Pinpoint the cell where the given text exists, returning its [x, y] midpoint coordinate. 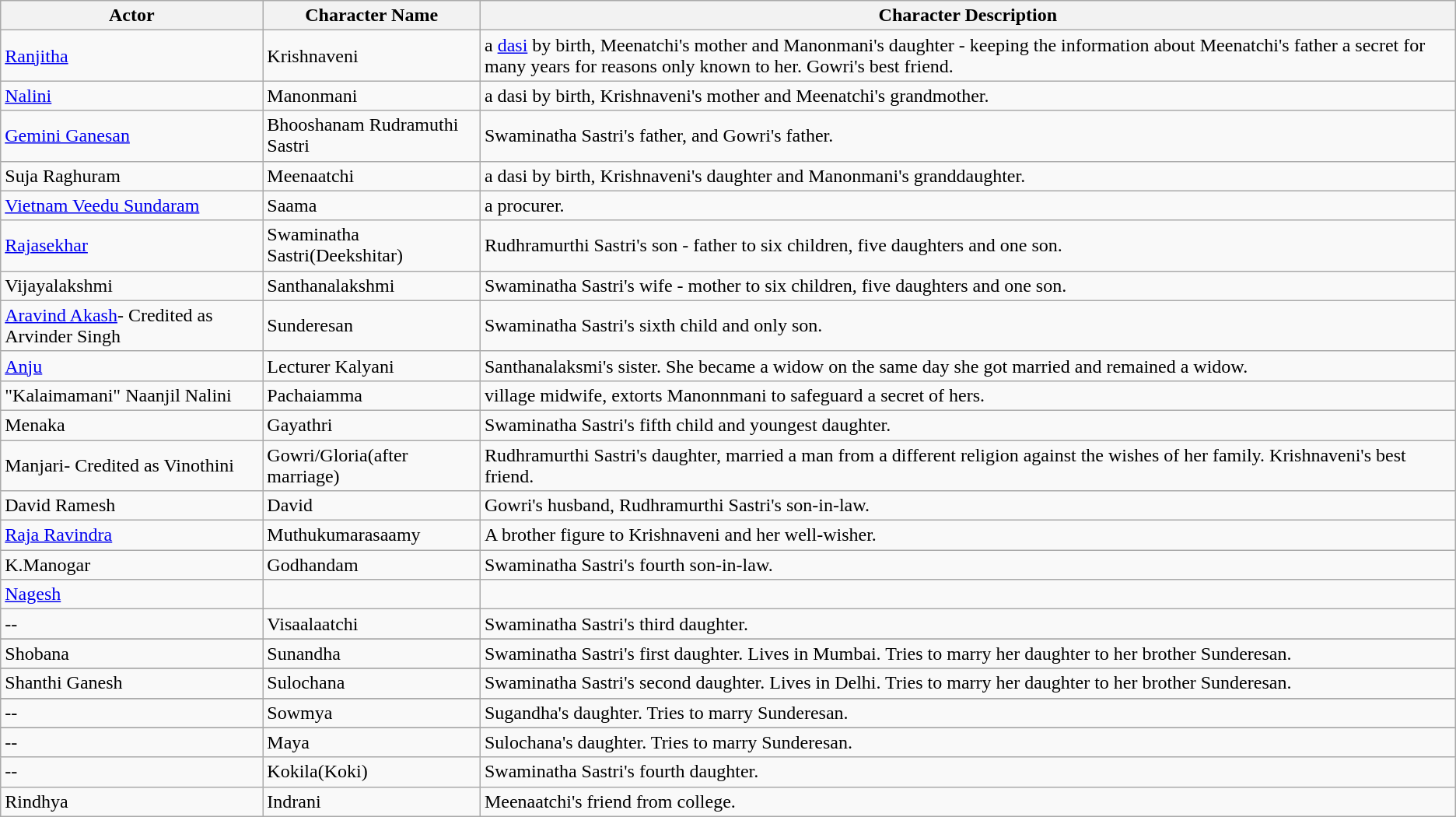
Gemini Ganesan [132, 135]
Sunandha [372, 654]
Shanthi Ganesh [132, 683]
Suja Raghuram [132, 176]
Swaminatha Sastri(Deekshitar) [372, 246]
Sunderesan [372, 325]
Santhanalakshmi [372, 286]
Rindhya [132, 801]
Swaminatha Sastri's fourth daughter. [968, 772]
Meenaatchi's friend from college. [968, 801]
Sowmya [372, 713]
Gowri/Gloria(after marriage) [372, 465]
Gowri's husband, Rudhramurthi Sastri's son-in-law. [968, 506]
Sugandha's daughter. Tries to marry Sunderesan. [968, 713]
Swaminatha Sastri's father, and Gowri's father. [968, 135]
Sulochana [372, 683]
Gayathri [372, 425]
Krishnaveni [372, 56]
"Kalaimamani" Naanjil Nalini [132, 395]
Shobana [132, 654]
Lecturer Kalyani [372, 366]
Maya [372, 742]
Muthukumarasaamy [372, 535]
Swaminatha Sastri's wife - mother to six children, five daughters and one son. [968, 286]
Anju [132, 366]
Visaalaatchi [372, 624]
Ranjitha [132, 56]
Swaminatha Sastri's third daughter. [968, 624]
Rudhramurthi Sastri's son - father to six children, five daughters and one son. [968, 246]
Vietnam Veedu Sundaram [132, 205]
Meenaatchi [372, 176]
Actor [132, 16]
village midwife, extorts Manonnmani to safeguard a secret of hers. [968, 395]
Rajasekhar [132, 246]
Santhanalaksmi's sister. She became a widow on the same day she got married and remained a widow. [968, 366]
Sulochana's daughter. Tries to marry Sunderesan. [968, 742]
Pachaiamma [372, 395]
Godhandam [372, 565]
Kokila(Koki) [372, 772]
Nalini [132, 96]
Swaminatha Sastri's fourth son-in-law. [968, 565]
Swaminatha Sastri's fifth child and youngest daughter. [968, 425]
a dasi by birth, Krishnaveni's daughter and Manonmani's granddaughter. [968, 176]
A brother figure to Krishnaveni and her well-wisher. [968, 535]
Swaminatha Sastri's second daughter. Lives in Delhi. Tries to marry her daughter to her brother Sunderesan. [968, 683]
Character Description [968, 16]
Manonmani [372, 96]
Vijayalakshmi [132, 286]
a procurer. [968, 205]
Raja Ravindra [132, 535]
David Ramesh [132, 506]
Character Name [372, 16]
Rudhramurthi Sastri's daughter, married a man from a different religion against the wishes of her family. Krishnaveni's best friend. [968, 465]
a dasi by birth, Krishnaveni's mother and Meenatchi's grandmother. [968, 96]
Indrani [372, 801]
Swaminatha Sastri's sixth child and only son. [968, 325]
Aravind Akash- Credited as Arvinder Singh [132, 325]
Bhooshanam Rudramuthi Sastri [372, 135]
Manjari- Credited as Vinothini [132, 465]
Swaminatha Sastri's first daughter. Lives in Mumbai. Tries to marry her daughter to her brother Sunderesan. [968, 654]
Saama [372, 205]
Menaka [132, 425]
David [372, 506]
Nagesh [132, 594]
K.Manogar [132, 565]
